Identify which cell holds the provided text, then report its [X, Y] central coordinate. 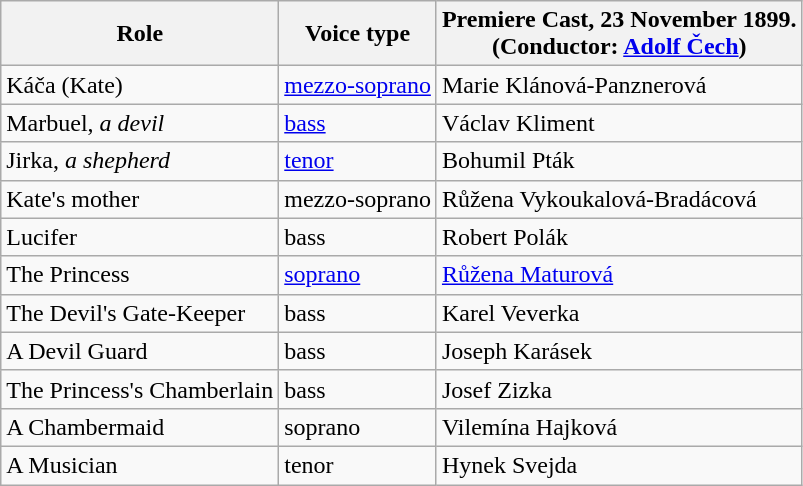
Marie Klánová-Panznerová [619, 85]
Premiere Cast, 23 November 1899.(Conductor: Adolf Čech) [619, 34]
Vilemína Hajková [619, 427]
Role [140, 34]
Josef Zizka [619, 389]
The Princess's Chamberlain [140, 389]
A Devil Guard [140, 351]
Robert Polák [619, 237]
Václav Kliment [619, 123]
Hynek Svejda [619, 465]
Marbuel, a devil [140, 123]
Karel Veverka [619, 313]
Bohumil Pták [619, 161]
The Princess [140, 275]
Lucifer [140, 237]
The Devil's Gate-Keeper [140, 313]
A Chambermaid [140, 427]
Káča (Kate) [140, 85]
Růžena Maturová [619, 275]
A Musician [140, 465]
Jirka, a shepherd [140, 161]
Kate's mother [140, 199]
Joseph Karásek [619, 351]
Růžena Vykoukalová-Bradácová [619, 199]
Voice type [358, 34]
